Provide the (x, y) coordinate of the cell's center where the given text is located.  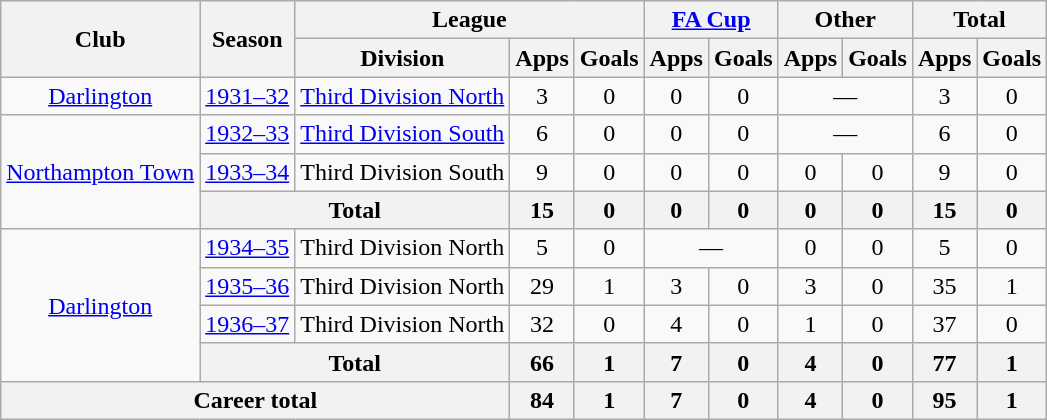
29 (542, 286)
1932–33 (248, 134)
Other (845, 20)
Club (100, 39)
1936–37 (248, 324)
1935–36 (248, 286)
1931–32 (248, 96)
Season (248, 39)
Career total (256, 400)
Northampton Town (100, 172)
37 (944, 324)
1933–34 (248, 172)
35 (944, 286)
77 (944, 362)
32 (542, 324)
FA Cup (711, 20)
66 (542, 362)
84 (542, 400)
95 (944, 400)
1934–35 (248, 248)
Division (402, 58)
League (470, 20)
